Return [X, Y] of the center of cell containing provided text 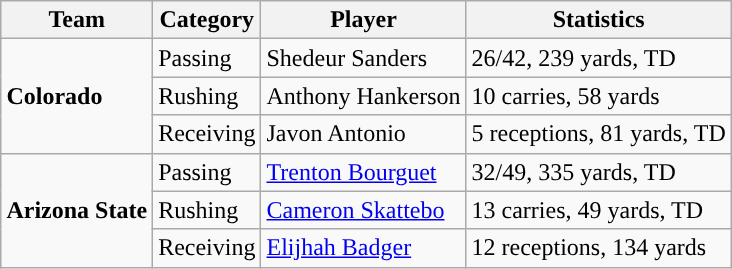
26/42, 239 yards, TD [598, 58]
Team [77, 20]
Arizona State [77, 210]
Shedeur Sanders [364, 58]
Colorado [77, 96]
5 receptions, 81 yards, TD [598, 134]
Category [207, 20]
10 carries, 58 yards [598, 96]
Javon Antonio [364, 134]
12 receptions, 134 yards [598, 248]
Cameron Skattebo [364, 210]
Anthony Hankerson [364, 96]
Player [364, 20]
Statistics [598, 20]
Elijhah Badger [364, 248]
32/49, 335 yards, TD [598, 172]
13 carries, 49 yards, TD [598, 210]
Trenton Bourguet [364, 172]
